Return the (x, y) coordinate for the center point of the cell that contains the specified text.  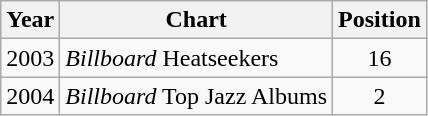
2004 (30, 96)
2003 (30, 58)
2 (380, 96)
Year (30, 20)
16 (380, 58)
Billboard Top Jazz Albums (196, 96)
Billboard Heatseekers (196, 58)
Chart (196, 20)
Position (380, 20)
